Capture the cell that displays the provided text and extract its (X, Y) central coordinate. 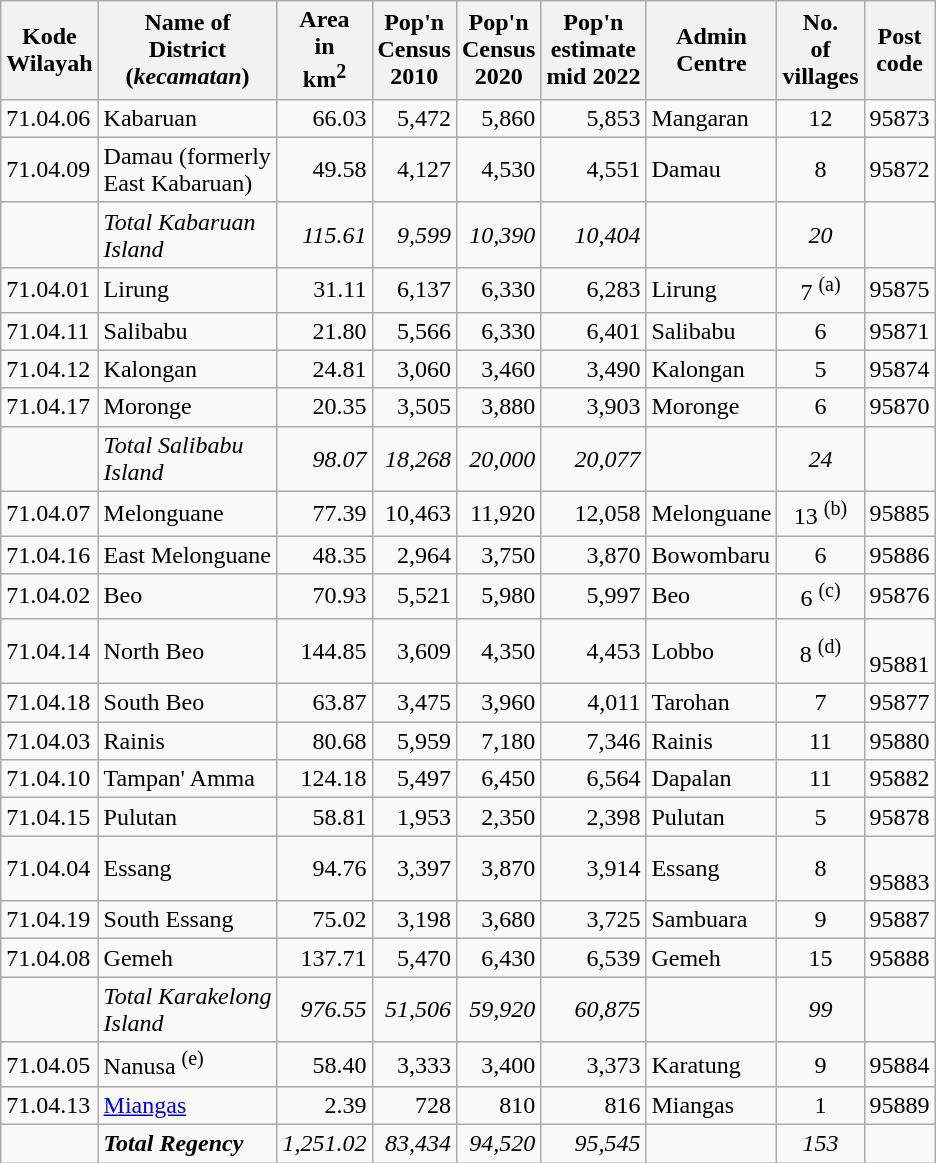
5,980 (498, 596)
71.04.11 (50, 331)
5,566 (414, 331)
3,680 (498, 920)
7,346 (594, 741)
Total Kabaruan Island (188, 234)
5,472 (414, 118)
3,609 (414, 650)
1 (820, 1106)
1,953 (414, 817)
5,853 (594, 118)
South Essang (188, 920)
77.39 (324, 514)
North Beo (188, 650)
94.76 (324, 868)
3,460 (498, 369)
3,400 (498, 1064)
60,875 (594, 1010)
3,960 (498, 703)
Kabaruan (188, 118)
Mangaran (712, 118)
Postcode (900, 50)
95872 (900, 170)
3,725 (594, 920)
6,401 (594, 331)
71.04.05 (50, 1064)
95884 (900, 1064)
Name ofDistrict(kecamatan) (188, 50)
12 (820, 118)
13 (b) (820, 514)
71.04.09 (50, 170)
3,060 (414, 369)
Nanusa (e) (188, 1064)
71.04.04 (50, 868)
3,914 (594, 868)
Lobbo (712, 650)
95878 (900, 817)
48.35 (324, 555)
95887 (900, 920)
144.85 (324, 650)
11,920 (498, 514)
20,000 (498, 458)
Kode Wilayah (50, 50)
71.04.10 (50, 779)
4,350 (498, 650)
Karatung (712, 1064)
49.58 (324, 170)
71.04.02 (50, 596)
95885 (900, 514)
5,470 (414, 958)
5,521 (414, 596)
94,520 (498, 1144)
7 (a) (820, 290)
3,750 (498, 555)
7 (820, 703)
3,903 (594, 407)
Tampan' Amma (188, 779)
18,268 (414, 458)
58.81 (324, 817)
24 (820, 458)
15 (820, 958)
71.04.13 (50, 1106)
9,599 (414, 234)
816 (594, 1106)
Total Karakelong Island (188, 1010)
31.11 (324, 290)
7,180 (498, 741)
95883 (900, 868)
80.68 (324, 741)
Pop'nCensus2010 (414, 50)
24.81 (324, 369)
976.55 (324, 1010)
20 (820, 234)
6,283 (594, 290)
95,545 (594, 1144)
6,564 (594, 779)
3,505 (414, 407)
Damau (formerly East Kabaruan) (188, 170)
98.07 (324, 458)
115.61 (324, 234)
6,137 (414, 290)
71.04.16 (50, 555)
95875 (900, 290)
137.71 (324, 958)
124.18 (324, 779)
20.35 (324, 407)
5,959 (414, 741)
66.03 (324, 118)
71.04.01 (50, 290)
71.04.17 (50, 407)
5,997 (594, 596)
21.80 (324, 331)
71.04.12 (50, 369)
4,551 (594, 170)
4,530 (498, 170)
6,450 (498, 779)
Areain km2 (324, 50)
Bowombaru (712, 555)
Pop'nCensus2020 (498, 50)
71.04.06 (50, 118)
Tarohan (712, 703)
3,880 (498, 407)
51,506 (414, 1010)
728 (414, 1106)
71.04.03 (50, 741)
3,373 (594, 1064)
Dapalan (712, 779)
1,251.02 (324, 1144)
71.04.15 (50, 817)
95876 (900, 596)
95882 (900, 779)
95877 (900, 703)
4,127 (414, 170)
83,434 (414, 1144)
Total Salibabu Island (188, 458)
95874 (900, 369)
95889 (900, 1106)
South Beo (188, 703)
153 (820, 1144)
6,539 (594, 958)
6 (c) (820, 596)
East Melonguane (188, 555)
2,398 (594, 817)
Sambuara (712, 920)
6,430 (498, 958)
63.87 (324, 703)
71.04.14 (50, 650)
4,453 (594, 650)
AdminCentre (712, 50)
95871 (900, 331)
95880 (900, 741)
58.40 (324, 1064)
95881 (900, 650)
Total Regency (188, 1144)
Pop'nestimatemid 2022 (594, 50)
5,497 (414, 779)
95870 (900, 407)
20,077 (594, 458)
2,350 (498, 817)
75.02 (324, 920)
10,390 (498, 234)
10,463 (414, 514)
4,011 (594, 703)
71.04.18 (50, 703)
No. ofvillages (820, 50)
3,198 (414, 920)
70.93 (324, 596)
3,475 (414, 703)
3,490 (594, 369)
3,397 (414, 868)
71.04.19 (50, 920)
71.04.07 (50, 514)
95873 (900, 118)
810 (498, 1106)
59,920 (498, 1010)
12,058 (594, 514)
95886 (900, 555)
5,860 (498, 118)
95888 (900, 958)
2.39 (324, 1106)
8 (d) (820, 650)
99 (820, 1010)
10,404 (594, 234)
Damau (712, 170)
3,333 (414, 1064)
2,964 (414, 555)
71.04.08 (50, 958)
